Pinpoint the cell where the given text exists, returning its [X, Y] midpoint coordinate. 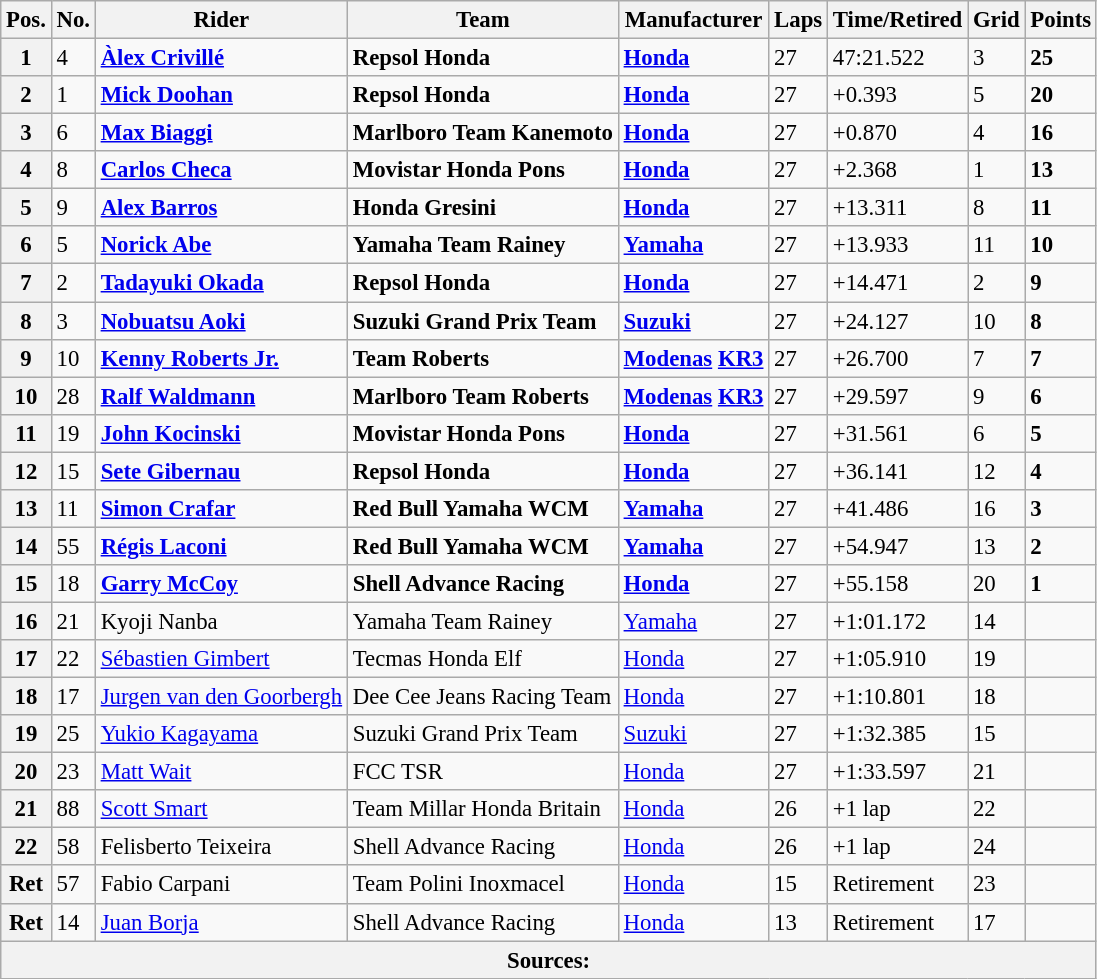
Carlos Checa [221, 170]
+54.947 [898, 546]
88 [73, 809]
Régis Laconi [221, 546]
+13.933 [898, 245]
Juan Borja [221, 922]
Team Polini Inoxmacel [482, 885]
+1:05.910 [898, 659]
+1:10.801 [898, 697]
Norick Abe [221, 245]
Felisberto Teixeira [221, 847]
Team Roberts [482, 358]
+0.393 [898, 95]
Sete Gibernau [221, 471]
Team [482, 20]
Tecmas Honda Elf [482, 659]
+13.311 [898, 208]
+14.471 [898, 283]
FCC TSR [482, 772]
28 [73, 396]
Garry McCoy [221, 584]
+36.141 [898, 471]
Simon Crafar [221, 509]
Ralf Waldmann [221, 396]
+24.127 [898, 321]
Kyoji Nanba [221, 621]
Àlex Crivillé [221, 58]
Jurgen van den Goorbergh [221, 697]
58 [73, 847]
Points [1060, 20]
Kenny Roberts Jr. [221, 358]
+31.561 [898, 433]
No. [73, 20]
Mick Doohan [221, 95]
Fabio Carpani [221, 885]
57 [73, 885]
+1:32.385 [898, 734]
Yukio Kagayama [221, 734]
+1:33.597 [898, 772]
Max Biaggi [221, 133]
Time/Retired [898, 20]
+1:01.172 [898, 621]
Team Millar Honda Britain [482, 809]
Pos. [26, 20]
Matt Wait [221, 772]
+0.870 [898, 133]
Manufacturer [693, 20]
Laps [798, 20]
+2.368 [898, 170]
+26.700 [898, 358]
47:21.522 [898, 58]
John Kocinski [221, 433]
Dee Cee Jeans Racing Team [482, 697]
Honda Gresini [482, 208]
Nobuatsu Aoki [221, 321]
Scott Smart [221, 809]
55 [73, 546]
Marlboro Team Roberts [482, 396]
Tadayuki Okada [221, 283]
Sébastien Gimbert [221, 659]
Marlboro Team Kanemoto [482, 133]
+29.597 [898, 396]
+41.486 [898, 509]
Alex Barros [221, 208]
24 [996, 847]
Sources: [549, 960]
Grid [996, 20]
Rider [221, 20]
+55.158 [898, 584]
